For the text-containing cell, return its midpoint in [X, Y] coordinate format. 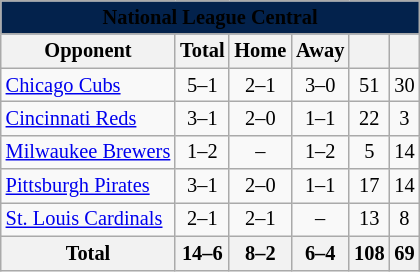
3–0 [320, 85]
National League Central [210, 17]
13 [369, 219]
5 [369, 152]
6–4 [320, 253]
8 [404, 219]
Milwaukee Brewers [88, 152]
Pittsburgh Pirates [88, 186]
30 [404, 85]
Away [320, 51]
69 [404, 253]
22 [369, 118]
51 [369, 85]
17 [369, 186]
14–6 [202, 253]
Cincinnati Reds [88, 118]
Opponent [88, 51]
8–2 [260, 253]
Chicago Cubs [88, 85]
Home [260, 51]
3 [404, 118]
108 [369, 253]
St. Louis Cardinals [88, 219]
5–1 [202, 85]
